Capture the cell that displays the provided text and extract its (x, y) central coordinate. 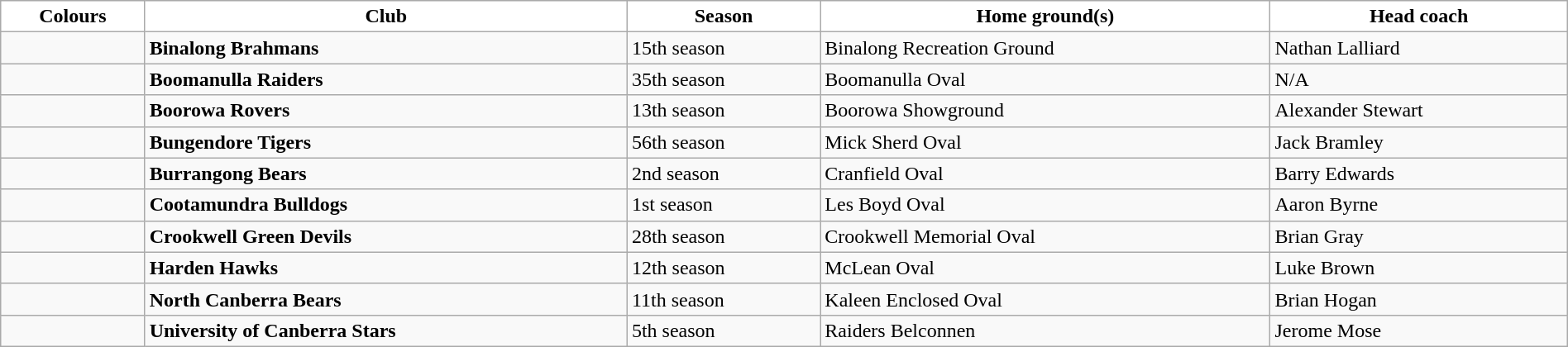
Barry Edwards (1419, 173)
Home ground(s) (1045, 17)
Club (385, 17)
Kaleen Enclosed Oval (1045, 299)
Boorowa Rovers (385, 111)
56th season (723, 142)
Alexander Stewart (1419, 111)
Boorowa Showground (1045, 111)
Burrangong Bears (385, 173)
Binalong Recreation Ground (1045, 48)
North Canberra Bears (385, 299)
15th season (723, 48)
Mick Sherd Oval (1045, 142)
McLean Oval (1045, 268)
2nd season (723, 173)
University of Canberra Stars (385, 330)
11th season (723, 299)
Les Boyd Oval (1045, 205)
Binalong Brahmans (385, 48)
28th season (723, 236)
Luke Brown (1419, 268)
Jerome Mose (1419, 330)
Colours (73, 17)
Cootamundra Bulldogs (385, 205)
N/A (1419, 79)
Jack Bramley (1419, 142)
1st season (723, 205)
Season (723, 17)
Aaron Byrne (1419, 205)
Brian Gray (1419, 236)
Head coach (1419, 17)
Crookwell Green Devils (385, 236)
Bungendore Tigers (385, 142)
35th season (723, 79)
Boomanulla Oval (1045, 79)
Cranfield Oval (1045, 173)
Boomanulla Raiders (385, 79)
Harden Hawks (385, 268)
13th season (723, 111)
Brian Hogan (1419, 299)
Nathan Lalliard (1419, 48)
5th season (723, 330)
Raiders Belconnen (1045, 330)
Crookwell Memorial Oval (1045, 236)
12th season (723, 268)
